Return the (X, Y) coordinate for the center point of the cell that contains the specified text.  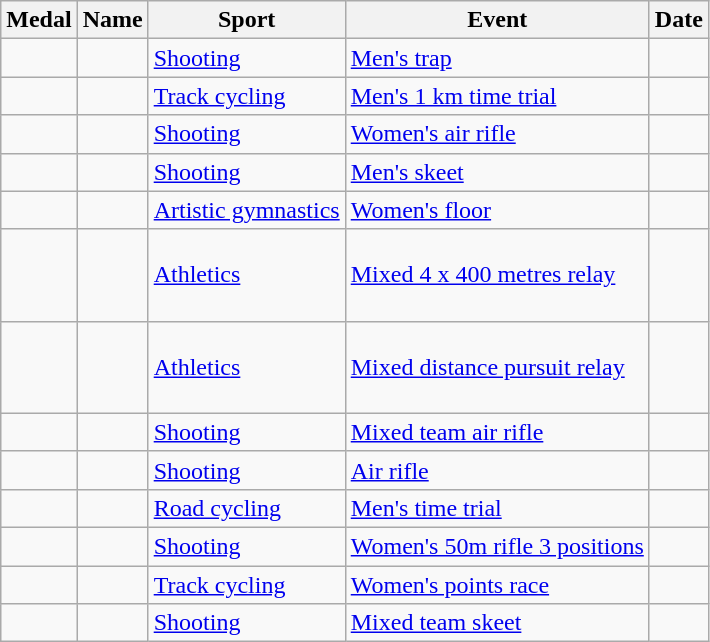
Road cycling (246, 508)
Men's 1 km time trial (497, 96)
Men's time trial (497, 508)
Women's floor (497, 210)
Women's 50m rifle 3 positions (497, 546)
Name (112, 20)
Event (497, 20)
Sport (246, 20)
Mixed 4 x 400 metres relay (497, 275)
Mixed distance pursuit relay (497, 367)
Mixed team skeet (497, 623)
Medal (39, 20)
Date (678, 20)
Men's skeet (497, 172)
Women's air rifle (497, 134)
Women's points race (497, 585)
Men's trap (497, 58)
Artistic gymnastics (246, 210)
Mixed team air rifle (497, 432)
Air rifle (497, 470)
